Scan for the cell matching the given text and deliver its [X, Y] coordinate at center. 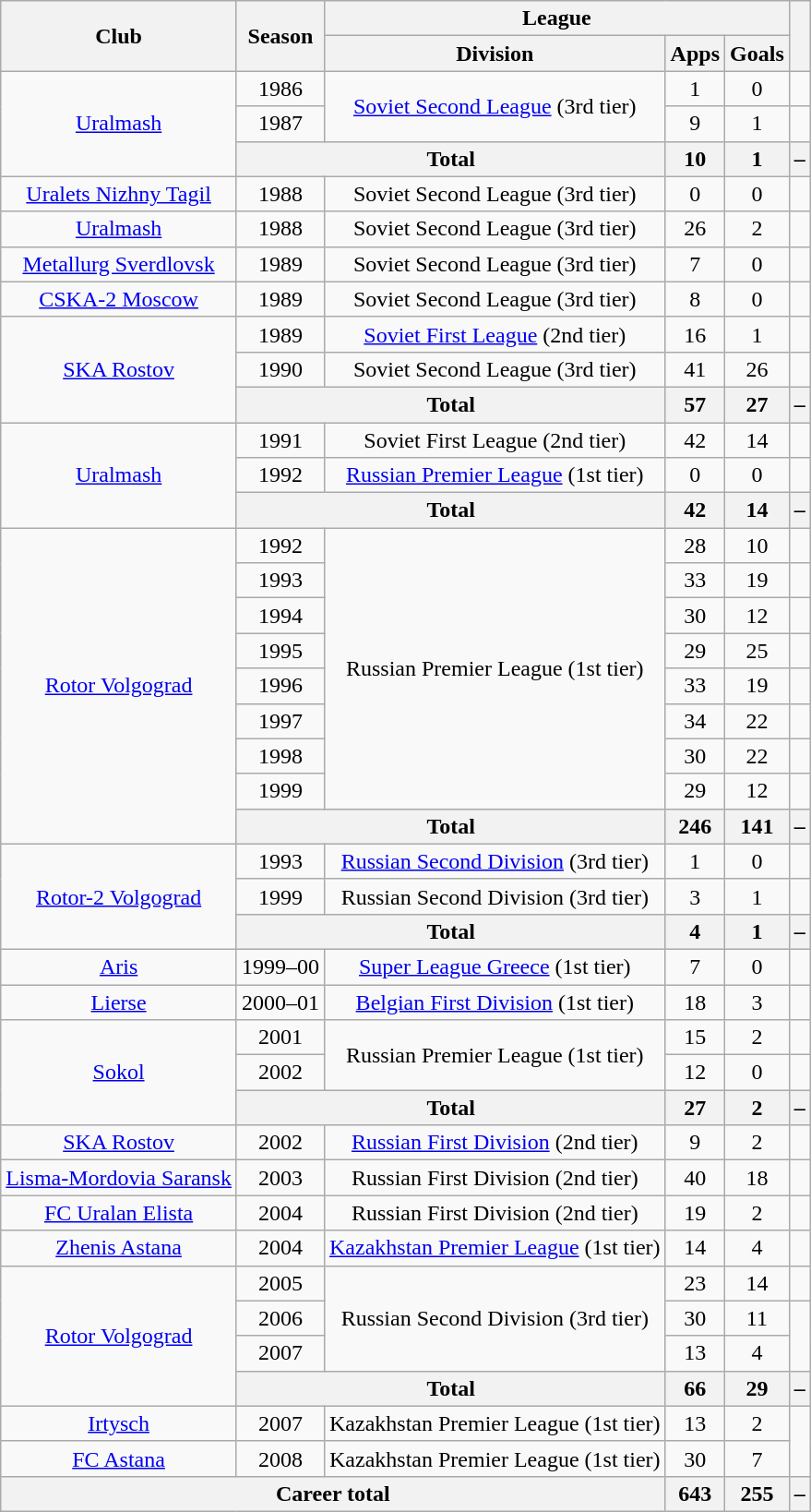
FC Uralan Elista [119, 1213]
Sokol [119, 1073]
League [556, 18]
2008 [280, 1458]
Zhenis Astana [119, 1248]
Career total [333, 1494]
Metallurg Sverdlovsk [119, 264]
66 [695, 1388]
Goals [757, 54]
Season [280, 36]
34 [695, 721]
2000–01 [280, 1002]
CSKA-2 Moscow [119, 299]
23 [695, 1283]
Division [495, 54]
2005 [280, 1283]
Rotor-2 Volgograd [119, 896]
41 [695, 369]
1991 [280, 440]
16 [695, 334]
Uralets Nizhny Tagil [119, 194]
1998 [280, 756]
57 [695, 404]
1996 [280, 686]
1999–00 [280, 966]
11 [757, 1318]
1986 [280, 89]
Lisma-Mordovia Saransk [119, 1178]
40 [695, 1178]
15 [695, 1038]
141 [757, 826]
Club [119, 36]
246 [695, 826]
Belgian First Division (1st tier) [495, 1002]
25 [757, 651]
Apps [695, 54]
1987 [280, 124]
Super League Greece (1st tier) [495, 966]
FC Astana [119, 1458]
1997 [280, 721]
1995 [280, 651]
Aris [119, 966]
255 [757, 1494]
643 [695, 1494]
2006 [280, 1318]
8 [695, 299]
2001 [280, 1038]
Irtysch [119, 1423]
2003 [280, 1178]
1990 [280, 369]
1994 [280, 616]
Lierse [119, 1002]
28 [695, 546]
